From the cell containing the given text, extract its center point as [X, Y] coordinate. 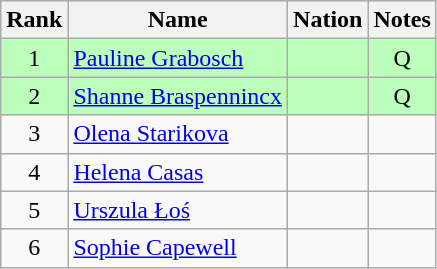
Shanne Braspennincx [178, 96]
Helena Casas [178, 172]
Sophie Capewell [178, 248]
5 [34, 210]
Olena Starikova [178, 134]
3 [34, 134]
2 [34, 96]
Pauline Grabosch [178, 58]
1 [34, 58]
Name [178, 20]
Rank [34, 20]
6 [34, 248]
4 [34, 172]
Notes [402, 20]
Urszula Łoś [178, 210]
Nation [328, 20]
